Extract the [X, Y] coordinate from the center of the cell holding the provided text.  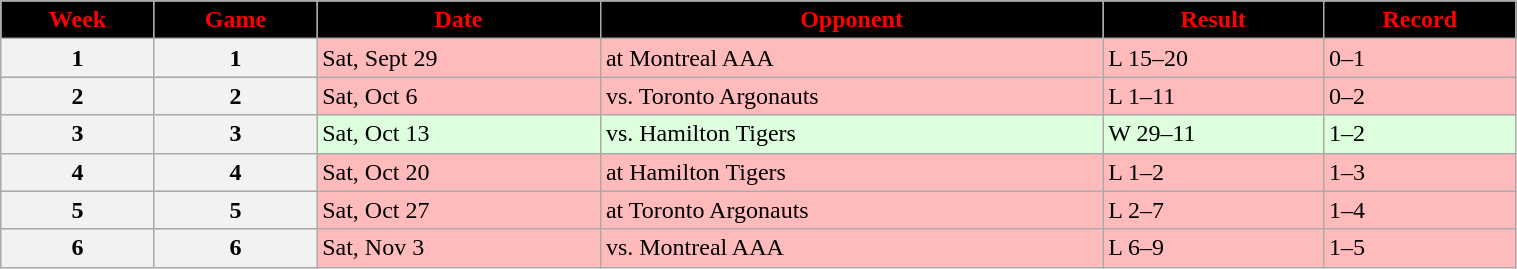
L 1–11 [1214, 96]
L 6–9 [1214, 248]
vs. Montreal AAA [851, 248]
0–1 [1420, 58]
1–2 [1420, 134]
Sat, Nov 3 [459, 248]
Date [459, 20]
L 2–7 [1214, 210]
Game [235, 20]
Opponent [851, 20]
W 29–11 [1214, 134]
at Montreal AAA [851, 58]
Sat, Oct 20 [459, 172]
L 1–2 [1214, 172]
Week [78, 20]
1–4 [1420, 210]
Result [1214, 20]
Sat, Sept 29 [459, 58]
Record [1420, 20]
1–3 [1420, 172]
1–5 [1420, 248]
vs. Toronto Argonauts [851, 96]
vs. Hamilton Tigers [851, 134]
Sat, Oct 27 [459, 210]
Sat, Oct 6 [459, 96]
Sat, Oct 13 [459, 134]
at Hamilton Tigers [851, 172]
at Toronto Argonauts [851, 210]
0–2 [1420, 96]
L 15–20 [1214, 58]
